Scan for the cell matching the given text and deliver its [X, Y] coordinate at center. 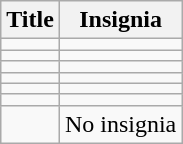
Insignia [120, 20]
Title [30, 20]
No insignia [120, 124]
